Detect which cell encompasses the target text, then output its [x, y] center coordinate. 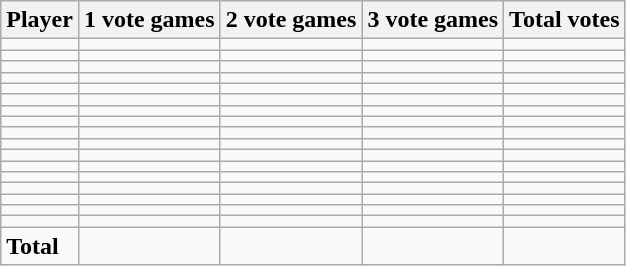
Player [40, 20]
Total votes [565, 20]
3 vote games [433, 20]
2 vote games [291, 20]
1 vote games [149, 20]
Total [40, 246]
